Pinpoint the cell where the given text exists, returning its [X, Y] midpoint coordinate. 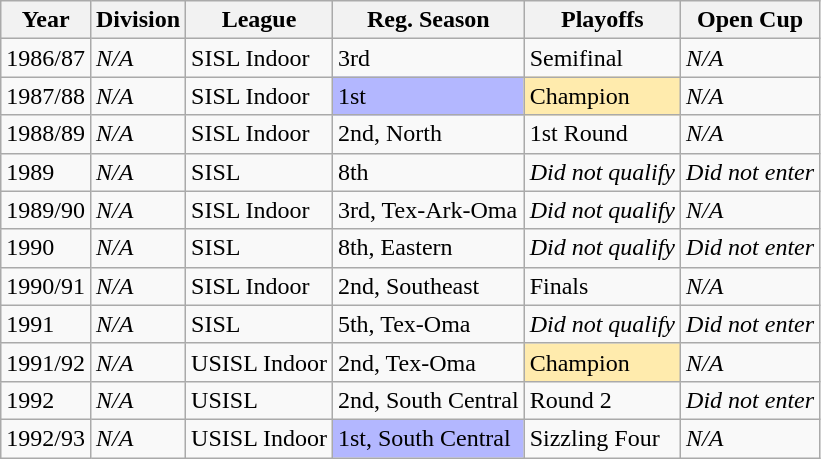
Division [138, 20]
3rd, Tex-Ark-Oma [428, 210]
2nd, South Central [428, 400]
3rd [428, 58]
1992/93 [46, 438]
1989/90 [46, 210]
Semifinal [602, 58]
2nd, Southeast [428, 286]
2nd, Tex-Oma [428, 362]
1st Round [602, 134]
8th, Eastern [428, 248]
Open Cup [750, 20]
Round 2 [602, 400]
1987/88 [46, 96]
1990/91 [46, 286]
2nd, North [428, 134]
1986/87 [46, 58]
1989 [46, 172]
Year [46, 20]
1st [428, 96]
1990 [46, 248]
1992 [46, 400]
League [260, 20]
Sizzling Four [602, 438]
1991/92 [46, 362]
Playoffs [602, 20]
8th [428, 172]
USISL [260, 400]
Finals [602, 286]
1991 [46, 324]
5th, Tex-Oma [428, 324]
1988/89 [46, 134]
Reg. Season [428, 20]
1st, South Central [428, 438]
